Find where the given text appears and provide that cell's center as (X, Y) coordinate. 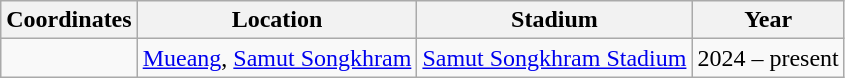
Mueang, Samut Songkhram (277, 58)
2024 – present (768, 58)
Stadium (554, 20)
Samut Songkhram Stadium (554, 58)
Year (768, 20)
Location (277, 20)
Coordinates (69, 20)
